Output the [X, Y] coordinate of the center of the cell containing the given text.  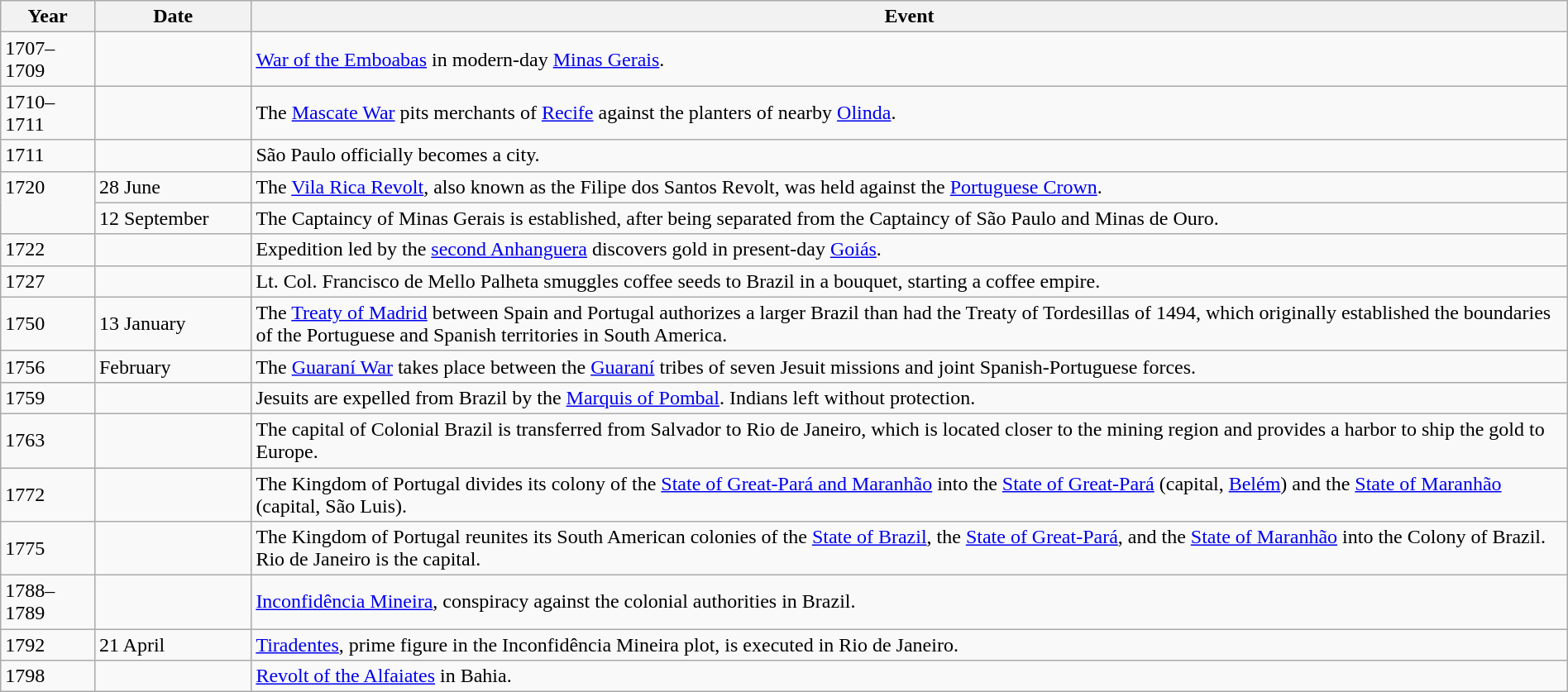
1763 [48, 440]
The Guaraní War takes place between the Guaraní tribes of seven Jesuit missions and joint Spanish-Portuguese forces. [910, 366]
12 September [172, 218]
1798 [48, 676]
São Paulo officially becomes a city. [910, 155]
1772 [48, 494]
28 June [172, 187]
Event [910, 17]
1759 [48, 398]
Year [48, 17]
War of the Emboabas in modern-day Minas Gerais. [910, 60]
Revolt of the Alfaiates in Bahia. [910, 676]
21 April [172, 645]
The Captaincy of Minas Gerais is established, after being separated from the Captaincy of São Paulo and Minas de Ouro. [910, 218]
The Vila Rica Revolt, also known as the Filipe dos Santos Revolt, was held against the Portuguese Crown. [910, 187]
Jesuits are expelled from Brazil by the Marquis of Pombal. Indians left without protection. [910, 398]
1722 [48, 250]
Lt. Col. Francisco de Mello Palheta smuggles coffee seeds to Brazil in a bouquet, starting a coffee empire. [910, 281]
1792 [48, 645]
1750 [48, 324]
Expedition led by the second Anhanguera discovers gold in present-day Goiás. [910, 250]
1727 [48, 281]
Tiradentes, prime figure in the Inconfidência Mineira plot, is executed in Rio de Janeiro. [910, 645]
Date [172, 17]
1711 [48, 155]
13 January [172, 324]
Inconfidência Mineira, conspiracy against the colonial authorities in Brazil. [910, 602]
1710–1711 [48, 112]
February [172, 366]
The Mascate War pits merchants of Recife against the planters of nearby Olinda. [910, 112]
1788–1789 [48, 602]
1775 [48, 549]
1720 [48, 203]
1756 [48, 366]
1707–1709 [48, 60]
